Search for the cell housing the specified text and yield its [X, Y] center coordinate. 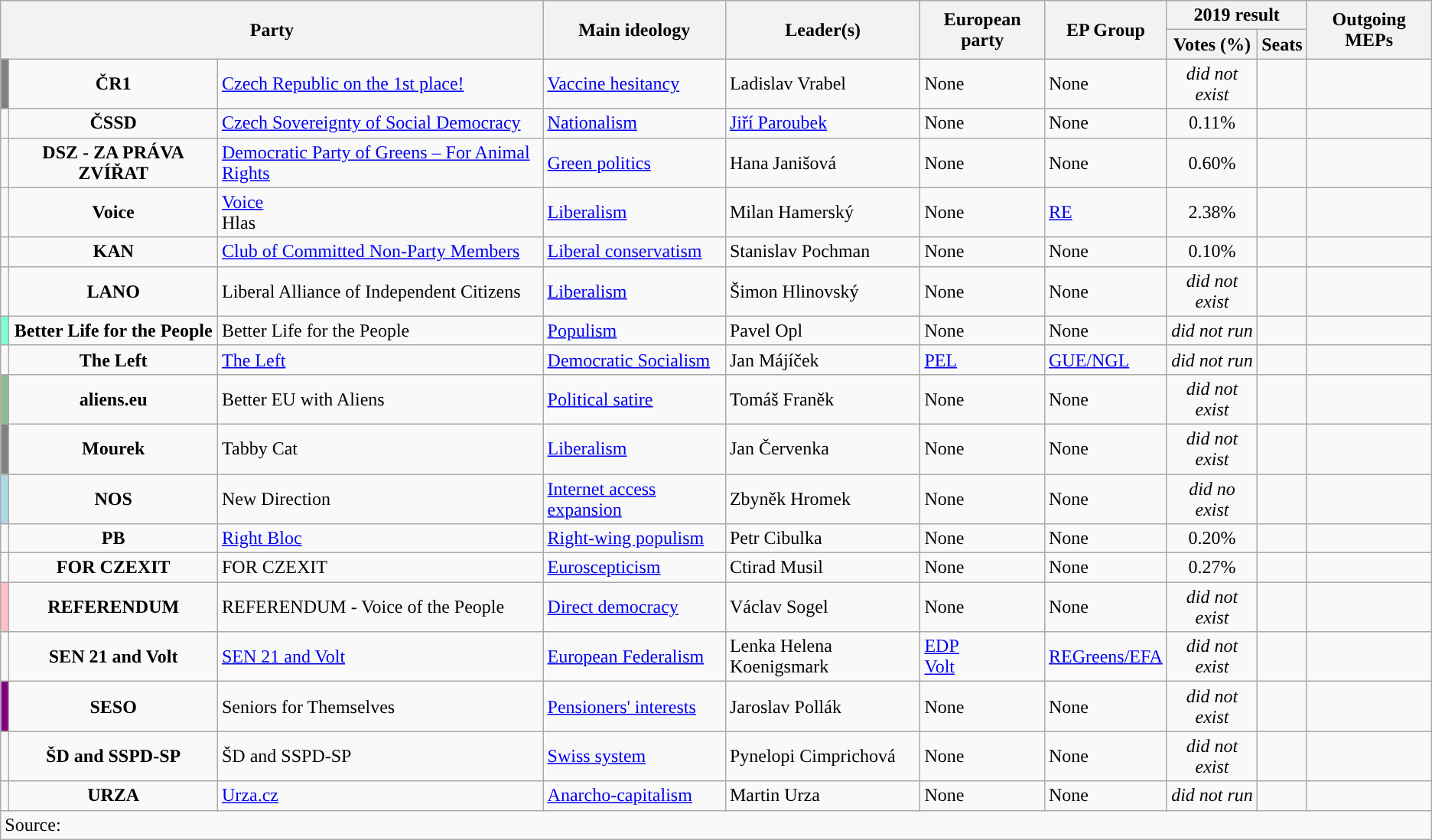
Pavel Opl [823, 330]
Lenka Helena Koenigsmark [823, 656]
SESO [113, 707]
VoiceHlas [380, 213]
Czech Republic on the 1st place! [380, 84]
Anarcho-capitalism [634, 796]
2.38% [1212, 213]
PB [113, 539]
2019 result [1236, 15]
Petr Cibulka [823, 539]
Right-wing populism [634, 539]
Liberal Alliance of Independent Citizens [380, 291]
Czech Sovereignty of Social Democracy [380, 123]
Tomáš Franěk [823, 399]
Ladislav Vrabel [823, 84]
Seniors for Themselves [380, 707]
Main ideology [634, 30]
REGreens/EFA [1105, 656]
Vaccine hesitancy [634, 84]
RE [1105, 213]
Nationalism [634, 123]
Urza.cz [380, 796]
Source: [716, 825]
EDPVolt [982, 656]
Mourek [113, 448]
Pynelopi Cimprichová [823, 756]
0.20% [1212, 539]
Zbyněk Hromek [823, 499]
URZA [113, 796]
did no exist [1212, 499]
Seats [1282, 44]
ČSSD [113, 123]
Ctirad Musil [823, 568]
Milan Hamerský [823, 213]
EP Group [1105, 30]
Jan Červenka [823, 448]
Political satire [634, 399]
Democratic Socialism [634, 360]
GUE/NGL [1105, 360]
Liberal conservatism [634, 252]
REFERENDUM - Voice of the People [380, 607]
0.27% [1212, 568]
Stanislav Pochman [823, 252]
Better EU with Aliens [380, 399]
Green politics [634, 162]
European party [982, 30]
0.60% [1212, 162]
ČR1 [113, 84]
Party [272, 30]
Populism [634, 330]
Šimon Hlinovský [823, 291]
Votes (%) [1212, 44]
Martin Urza [823, 796]
0.10% [1212, 252]
Swiss system [634, 756]
REFERENDUM [113, 607]
Club of Committed Non-Party Members [380, 252]
Outgoing MEPs [1369, 30]
Direct democracy [634, 607]
Euroscepticism [634, 568]
Jan Májíček [823, 360]
0.11% [1212, 123]
Hana Janišová [823, 162]
Jaroslav Pollák [823, 707]
Pensioners' interests [634, 707]
Václav Sogel [823, 607]
New Direction [380, 499]
DSZ - ZA PRÁVA ZVÍŘAT [113, 162]
Internet access expansion [634, 499]
Right Bloc [380, 539]
PEL [982, 360]
Voice [113, 213]
Tabby Cat [380, 448]
Leader(s) [823, 30]
European Federalism [634, 656]
LANO [113, 291]
KAN [113, 252]
NOS [113, 499]
aliens.eu [113, 399]
Democratic Party of Greens – For Animal Rights [380, 162]
Jiří Paroubek [823, 123]
